Capture the cell that displays the provided text and extract its [x, y] central coordinate. 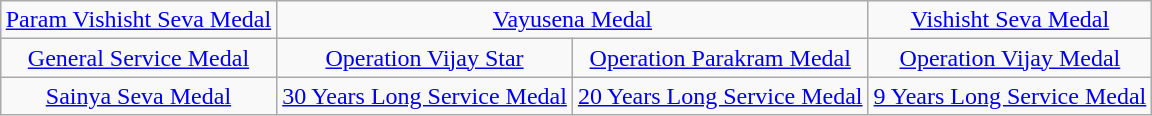
Operation Vijay Star [425, 58]
Vishisht Seva Medal [1010, 20]
30 Years Long Service Medal [425, 96]
Operation Vijay Medal [1010, 58]
9 Years Long Service Medal [1010, 96]
Operation Parakram Medal [720, 58]
Vayusena Medal [572, 20]
Sainya Seva Medal [138, 96]
Param Vishisht Seva Medal [138, 20]
General Service Medal [138, 58]
20 Years Long Service Medal [720, 96]
